For the text-containing cell, return its midpoint in [X, Y] coordinate format. 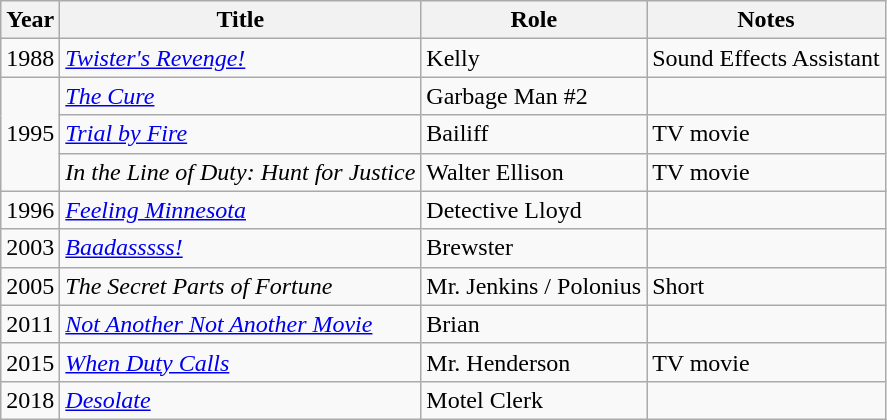
2003 [30, 248]
Twister's Revenge! [240, 58]
Walter Ellison [534, 172]
Baadasssss! [240, 248]
2005 [30, 286]
Title [240, 20]
Trial by Fire [240, 134]
2011 [30, 324]
Kelly [534, 58]
Year [30, 20]
Feeling Minnesota [240, 210]
The Cure [240, 96]
Notes [766, 20]
Motel Clerk [534, 400]
Short [766, 286]
Garbage Man #2 [534, 96]
Brian [534, 324]
Sound Effects Assistant [766, 58]
When Duty Calls [240, 362]
Not Another Not Another Movie [240, 324]
1996 [30, 210]
Bailiff [534, 134]
Brewster [534, 248]
Desolate [240, 400]
Mr. Henderson [534, 362]
1988 [30, 58]
1995 [30, 134]
The Secret Parts of Fortune [240, 286]
Detective Lloyd [534, 210]
2015 [30, 362]
Role [534, 20]
In the Line of Duty: Hunt for Justice [240, 172]
2018 [30, 400]
Mr. Jenkins / Polonius [534, 286]
